Search for the cell housing the specified text and yield its [x, y] center coordinate. 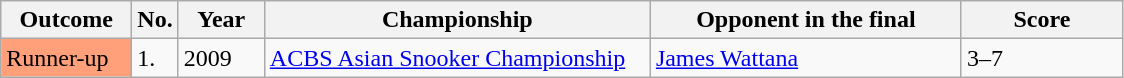
2009 [221, 58]
James Wattana [806, 58]
3–7 [1042, 58]
Runner-up [66, 58]
Championship [457, 20]
Opponent in the final [806, 20]
No. [155, 20]
1. [155, 58]
ACBS Asian Snooker Championship [457, 58]
Score [1042, 20]
Outcome [66, 20]
Year [221, 20]
